For the text-containing cell, return its midpoint in (x, y) coordinate format. 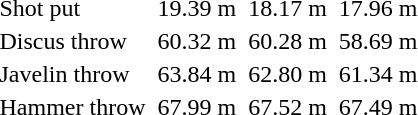
60.32 m (197, 41)
60.28 m (288, 41)
63.84 m (197, 74)
62.80 m (288, 74)
